Find where the given text appears and provide that cell's center as (x, y) coordinate. 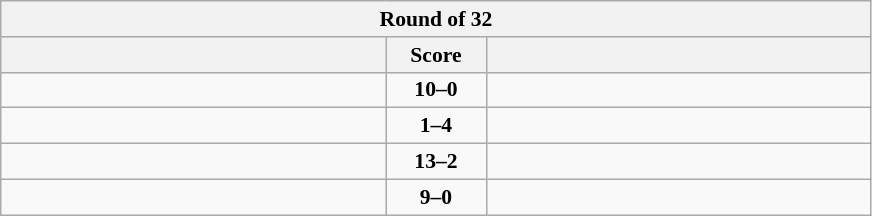
Round of 32 (436, 19)
13–2 (436, 162)
9–0 (436, 197)
10–0 (436, 90)
1–4 (436, 126)
Score (436, 55)
